Determine the [X, Y] coordinate at the center of the cell enclosing the given text.  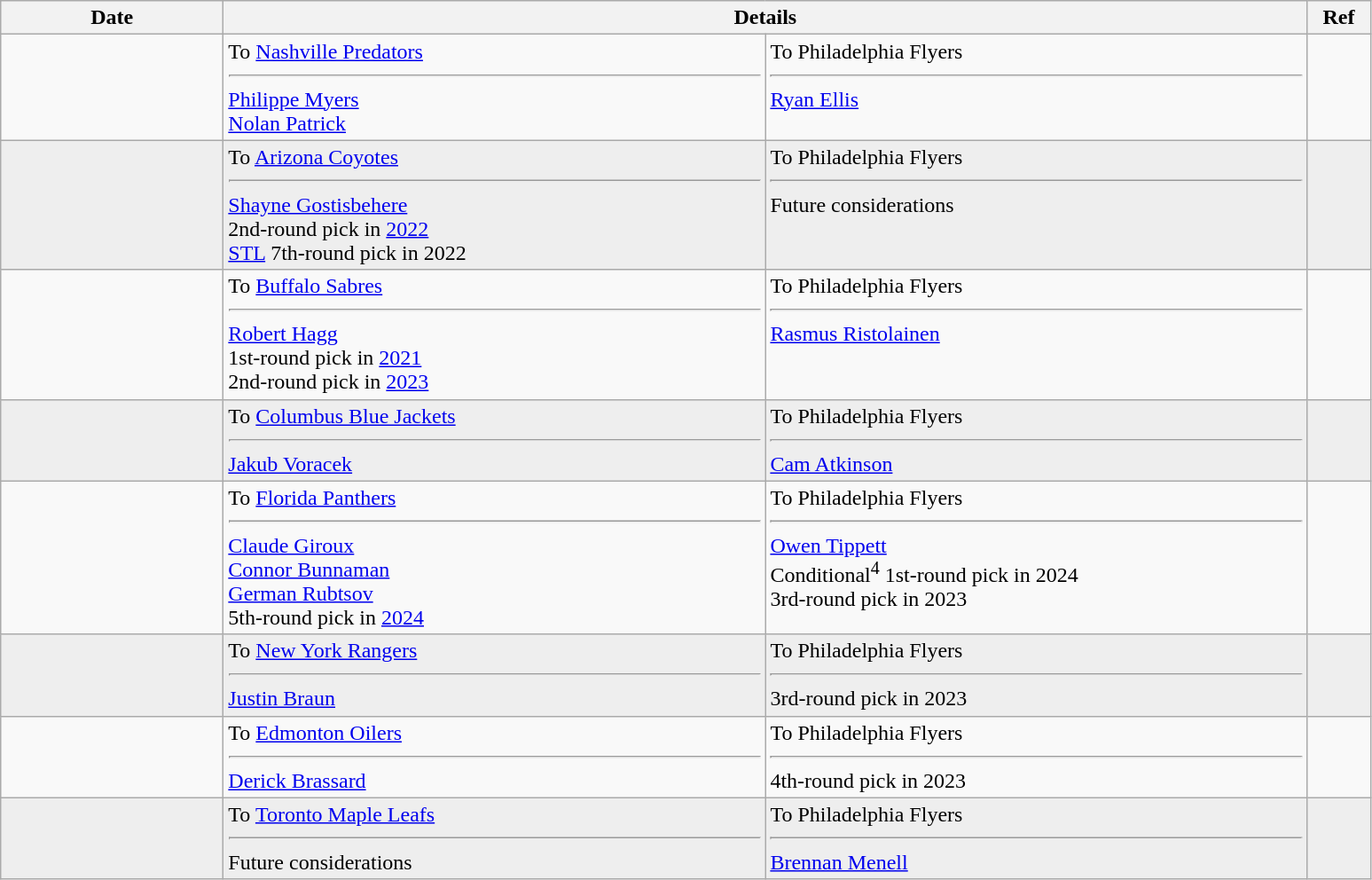
To Philadelphia FlyersRasmus Ristolainen [1036, 334]
To Philadelphia FlyersFuture considerations [1036, 205]
To Buffalo SabresRobert Hagg1st-round pick in 20212nd-round pick in 2023 [495, 334]
To New York RangersJustin Braun [495, 675]
To Arizona CoyotesShayne Gostisbehere2nd-round pick in 2022STL 7th-round pick in 2022 [495, 205]
To Edmonton OilersDerick Brassard [495, 757]
To Columbus Blue JacketsJakub Voracek [495, 440]
To Philadelphia Flyers4th-round pick in 2023 [1036, 757]
To Philadelphia FlyersBrennan Menell [1036, 838]
Date [112, 18]
To Nashville PredatorsPhilippe MyersNolan Patrick [495, 87]
Details [765, 18]
Ref [1339, 18]
To Philadelphia FlyersOwen TippettConditional4 1st-round pick in 20243rd-round pick in 2023 [1036, 557]
To Toronto Maple LeafsFuture considerations [495, 838]
To Florida PanthersClaude GirouxConnor BunnamanGerman Rubtsov5th-round pick in 2024 [495, 557]
To Philadelphia FlyersCam Atkinson [1036, 440]
To Philadelphia Flyers3rd-round pick in 2023 [1036, 675]
To Philadelphia FlyersRyan Ellis [1036, 87]
